Extract the [X, Y] coordinate from the center of the cell holding the provided text.  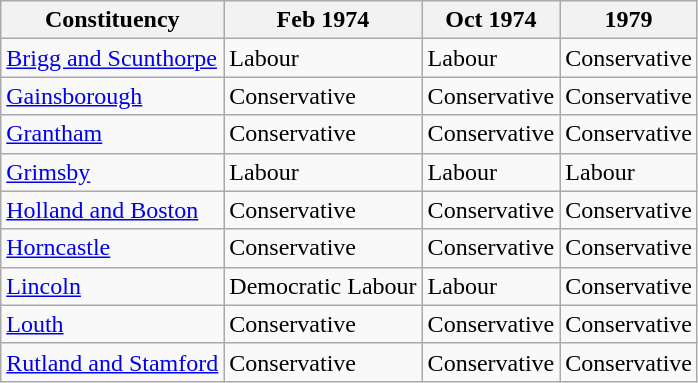
Horncastle [112, 248]
Democratic Labour [323, 286]
Oct 1974 [491, 20]
1979 [629, 20]
Feb 1974 [323, 20]
Gainsborough [112, 96]
Rutland and Stamford [112, 362]
Brigg and Scunthorpe [112, 58]
Lincoln [112, 286]
Grimsby [112, 172]
Louth [112, 324]
Holland and Boston [112, 210]
Constituency [112, 20]
Grantham [112, 134]
